From the cell containing the given text, extract its center point as (X, Y) coordinate. 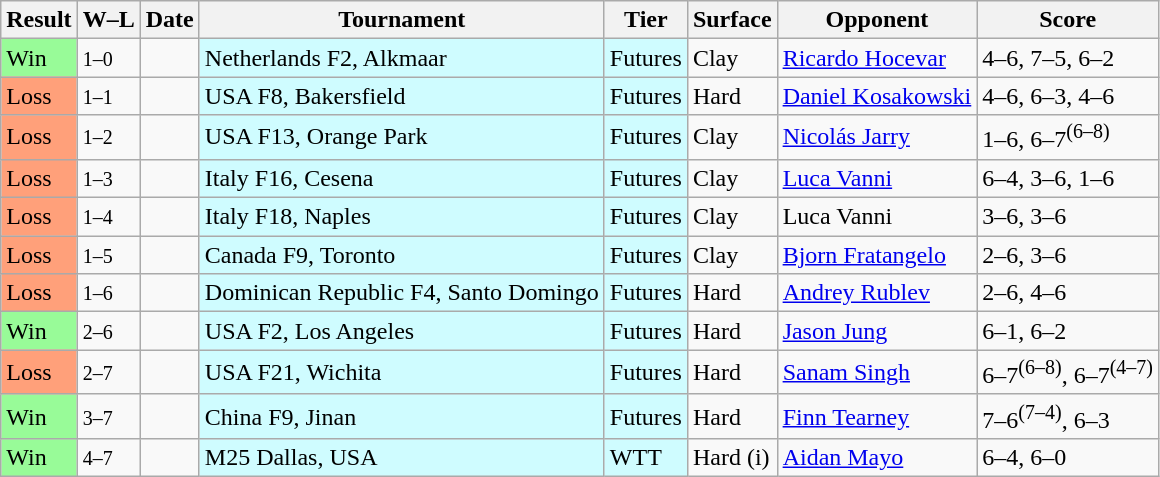
1–0 (108, 58)
1–1 (108, 96)
Opponent (877, 20)
Tournament (402, 20)
Hard (i) (732, 458)
1–4 (108, 217)
1–3 (108, 178)
USA F21, Wichita (402, 372)
1–6, 6–7(6–8) (1068, 138)
7–6(7–4), 6–3 (1068, 416)
3–6, 3–6 (1068, 217)
Canada F9, Toronto (402, 255)
Daniel Kosakowski (877, 96)
Netherlands F2, Alkmaar (402, 58)
Sanam Singh (877, 372)
Finn Tearney (877, 416)
6–4, 6–0 (1068, 458)
China F9, Jinan (402, 416)
6–4, 3–6, 1–6 (1068, 178)
Dominican Republic F4, Santo Domingo (402, 293)
6–1, 6–2 (1068, 331)
Ricardo Hocevar (877, 58)
2–6, 3–6 (1068, 255)
W–L (108, 20)
2–6, 4–6 (1068, 293)
Result (39, 20)
Aidan Mayo (877, 458)
4–6, 6–3, 4–6 (1068, 96)
Surface (732, 20)
2–7 (108, 372)
Jason Jung (877, 331)
1–6 (108, 293)
6–7(6–8), 6–7(4–7) (1068, 372)
USA F8, Bakersfield (402, 96)
Tier (646, 20)
USA F2, Los Angeles (402, 331)
1–2 (108, 138)
M25 Dallas, USA (402, 458)
1–5 (108, 255)
3–7 (108, 416)
2–6 (108, 331)
WTT (646, 458)
Nicolás Jarry (877, 138)
4–6, 7–5, 6–2 (1068, 58)
Date (170, 20)
Italy F18, Naples (402, 217)
Score (1068, 20)
4–7 (108, 458)
Andrey Rublev (877, 293)
USA F13, Orange Park (402, 138)
Bjorn Fratangelo (877, 255)
Italy F16, Cesena (402, 178)
